Identify which cell holds the provided text, then report its (x, y) central coordinate. 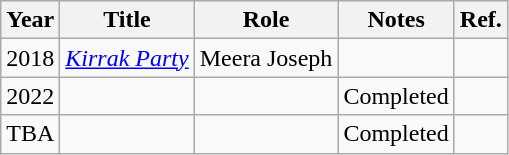
TBA (30, 134)
Role (266, 20)
Notes (396, 20)
2018 (30, 58)
Meera Joseph (266, 58)
2022 (30, 96)
Ref. (480, 20)
Year (30, 20)
Title (127, 20)
Kirrak Party (127, 58)
